Extract the (x, y) coordinate from the center of the cell holding the provided text.  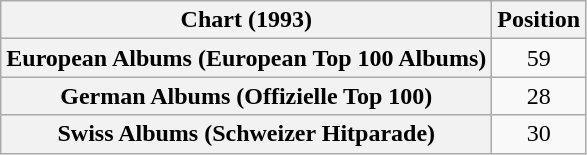
Chart (1993) (246, 20)
German Albums (Offizielle Top 100) (246, 96)
Swiss Albums (Schweizer Hitparade) (246, 134)
European Albums (European Top 100 Albums) (246, 58)
30 (539, 134)
59 (539, 58)
28 (539, 96)
Position (539, 20)
